Pinpoint the cell where the given text exists, returning its (X, Y) midpoint coordinate. 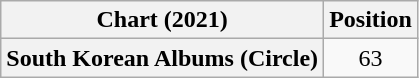
63 (371, 58)
Chart (2021) (162, 20)
South Korean Albums (Circle) (162, 58)
Position (371, 20)
